Output the (X, Y) coordinate of the center of the cell containing the given text.  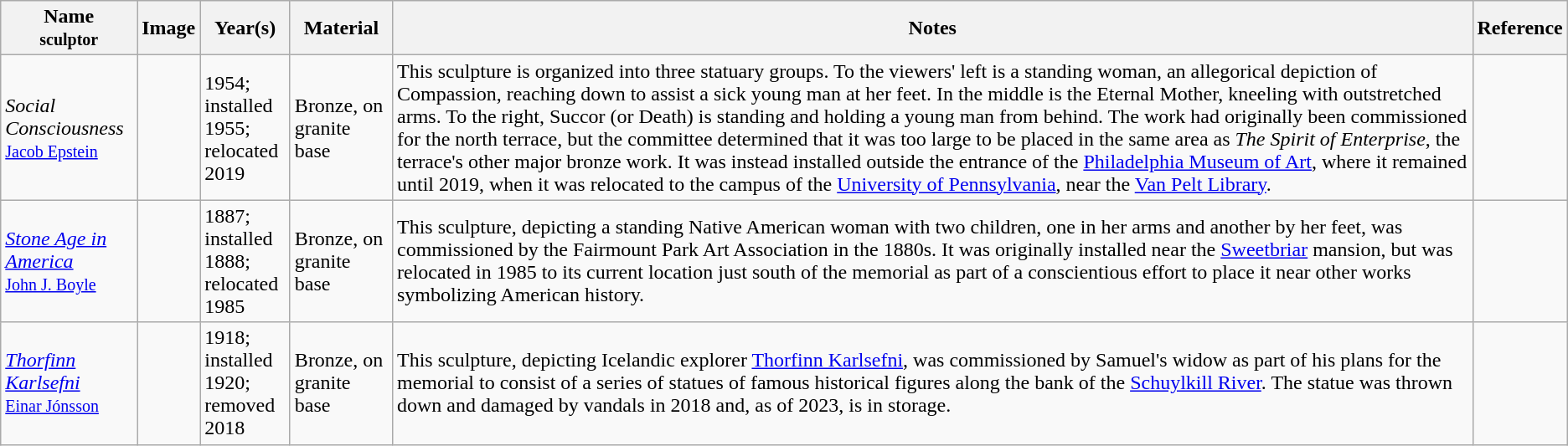
Reference (1519, 28)
1887;installed 1888;relocated 1985 (245, 261)
Stone Age in AmericaJohn J. Boyle (69, 261)
1954;installed 1955;relocated 2019 (245, 127)
Notes (932, 28)
Thorfinn KarlsefniEinar Jónsson (69, 383)
Social ConsciousnessJacob Epstein (69, 127)
1918;installed 1920;removed 2018 (245, 383)
Material (341, 28)
Namesculptor (69, 28)
Image (169, 28)
Year(s) (245, 28)
